Capture the cell that displays the provided text and extract its [X, Y] central coordinate. 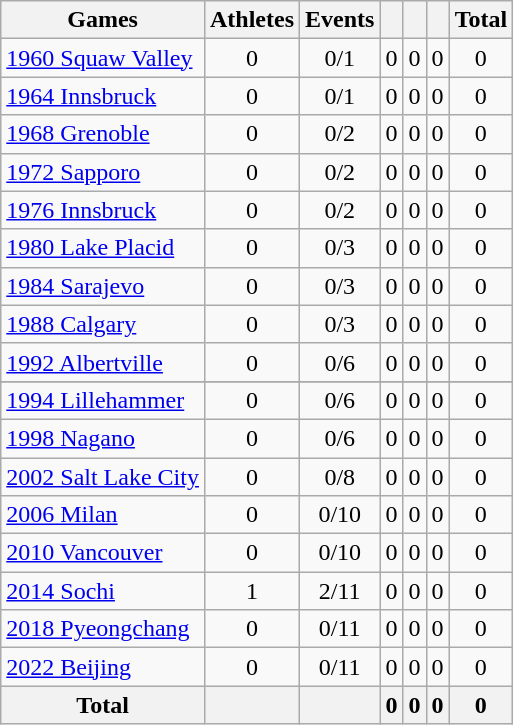
2002 Salt Lake City [103, 477]
1976 Innsbruck [103, 210]
1964 Innsbruck [103, 96]
1994 Lillehammer [103, 400]
2010 Vancouver [103, 553]
Games [103, 20]
2006 Milan [103, 515]
1984 Sarajevo [103, 286]
Athletes [252, 20]
Events [340, 20]
2/11 [340, 591]
2014 Sochi [103, 591]
2022 Beijing [103, 667]
1998 Nagano [103, 438]
1 [252, 591]
0/8 [340, 477]
1992 Albertville [103, 362]
1980 Lake Placid [103, 248]
1988 Calgary [103, 324]
1960 Squaw Valley [103, 58]
2018 Pyeongchang [103, 629]
1972 Sapporo [103, 172]
1968 Grenoble [103, 134]
